Provide the (X, Y) coordinate of the cell's center where the given text is located.  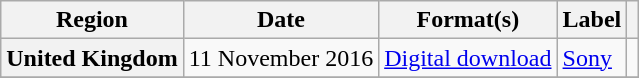
Format(s) (468, 20)
Region (92, 20)
Label (592, 20)
United Kingdom (92, 58)
11 November 2016 (280, 58)
Date (280, 20)
Digital download (468, 58)
Sony (592, 58)
